Output the [X, Y] coordinate of the center of the cell containing the given text.  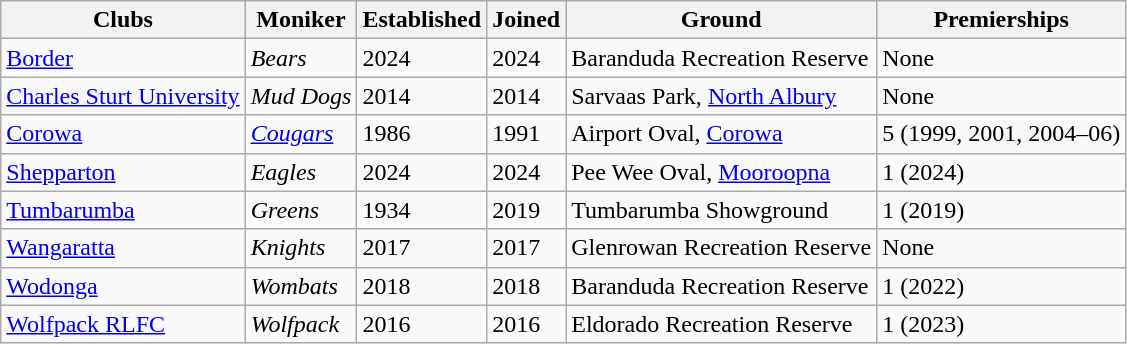
Wombats [301, 286]
Bears [301, 58]
Moniker [301, 20]
Premierships [1002, 20]
5 (1999, 2001, 2004–06) [1002, 134]
Cougars [301, 134]
Tumbarumba Showground [722, 210]
Wodonga [123, 286]
Border [123, 58]
Wolfpack [301, 324]
Eagles [301, 172]
1986 [422, 134]
1 (2022) [1002, 286]
Established [422, 20]
1991 [526, 134]
Mud Dogs [301, 96]
Shepparton [123, 172]
1934 [422, 210]
1 (2019) [1002, 210]
Joined [526, 20]
Greens [301, 210]
Tumbarumba [123, 210]
Sarvaas Park, North Albury [722, 96]
Eldorado Recreation Reserve [722, 324]
Pee Wee Oval, Mooroopna [722, 172]
Knights [301, 248]
Corowa [123, 134]
Glenrowan Recreation Reserve [722, 248]
Wolfpack RLFC [123, 324]
Airport Oval, Corowa [722, 134]
Wangaratta [123, 248]
1 (2023) [1002, 324]
Charles Sturt University [123, 96]
1 (2024) [1002, 172]
Clubs [123, 20]
2019 [526, 210]
Ground [722, 20]
